Return the [X, Y] coordinate for the center point of the cell that contains the specified text.  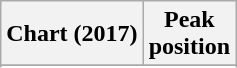
Chart (2017) [72, 34]
Peak position [189, 34]
